Return the (x, y) coordinate for the center point of the cell that contains the specified text.  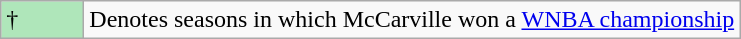
† (42, 20)
Denotes seasons in which McCarville won a WNBA championship (412, 20)
